For the text-containing cell, return its midpoint in [x, y] coordinate format. 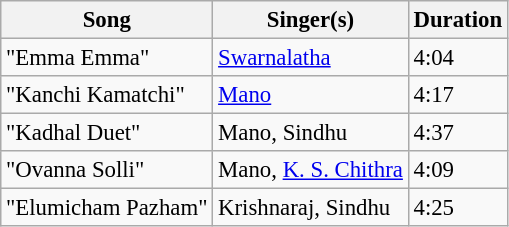
Mano, Sindhu [310, 133]
Mano [310, 95]
"Emma Emma" [107, 58]
4:09 [458, 170]
4:25 [458, 208]
"Kadhal Duet" [107, 133]
Swarnalatha [310, 58]
"Ovanna Solli" [107, 170]
"Elumicham Pazham" [107, 208]
4:17 [458, 95]
"Kanchi Kamatchi" [107, 95]
4:04 [458, 58]
4:37 [458, 133]
Krishnaraj, Sindhu [310, 208]
Song [107, 20]
Mano, K. S. Chithra [310, 170]
Duration [458, 20]
Singer(s) [310, 20]
